Output the [x, y] coordinate of the center of the cell containing the given text.  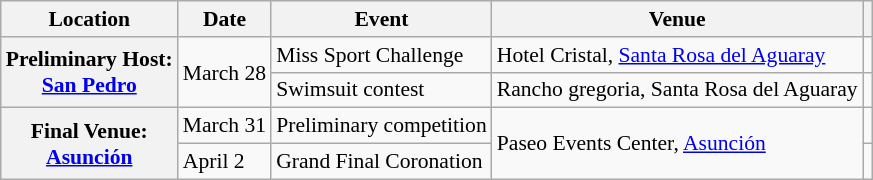
Location [90, 19]
Miss Sport Challenge [382, 55]
Paseo Events Center, Asunción [678, 144]
Event [382, 19]
Venue [678, 19]
Preliminary Host:San Pedro [90, 72]
Swimsuit contest [382, 90]
Rancho gregoria, Santa Rosa del Aguaray [678, 90]
Final Venue:Asunción [90, 144]
Date [224, 19]
Preliminary competition [382, 126]
Grand Final Coronation [382, 162]
Hotel Cristal, Santa Rosa del Aguaray [678, 55]
April 2 [224, 162]
March 31 [224, 126]
March 28 [224, 72]
